Extract the (X, Y) coordinate from the center of the cell holding the provided text.  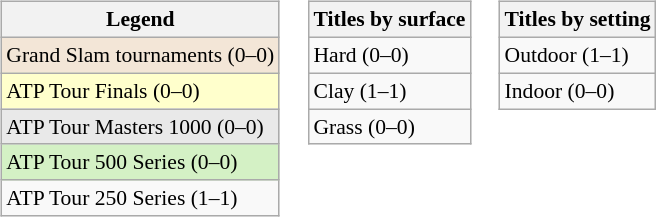
Legend (140, 20)
Grass (0–0) (389, 127)
Outdoor (1–1) (578, 55)
Titles by surface (389, 20)
ATP Tour 500 Series (0–0) (140, 162)
Titles by setting (578, 20)
Hard (0–0) (389, 55)
Indoor (0–0) (578, 91)
ATP Tour 250 Series (1–1) (140, 198)
Grand Slam tournaments (0–0) (140, 55)
ATP Tour Masters 1000 (0–0) (140, 127)
ATP Tour Finals (0–0) (140, 91)
Clay (1–1) (389, 91)
